Pinpoint the cell where the given text exists, returning its [x, y] midpoint coordinate. 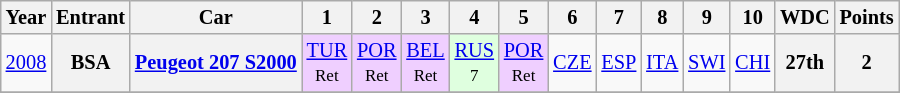
5 [524, 17]
Car [216, 17]
BELRet [425, 63]
2008 [26, 63]
Entrant [90, 17]
Peugeot 207 S2000 [216, 63]
TURRet [327, 63]
RUS7 [474, 63]
1 [327, 17]
Points [867, 17]
3 [425, 17]
SWI [706, 63]
8 [662, 17]
ITA [662, 63]
27th [805, 63]
10 [752, 17]
9 [706, 17]
CZE [572, 63]
Year [26, 17]
6 [572, 17]
BSA [90, 63]
CHI [752, 63]
7 [618, 17]
WDC [805, 17]
4 [474, 17]
ESP [618, 63]
